Search for the cell housing the specified text and yield its (X, Y) center coordinate. 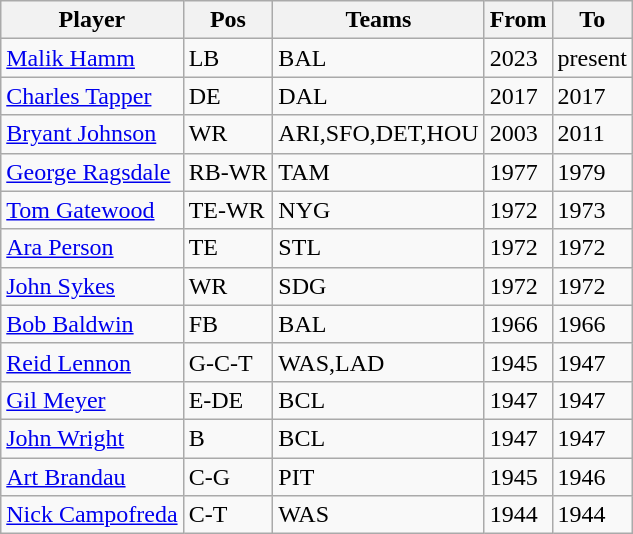
2023 (518, 58)
Gil Meyer (92, 400)
TAM (378, 172)
Tom Gatewood (92, 210)
LB (228, 58)
Bryant Johnson (92, 134)
1946 (592, 477)
1977 (518, 172)
George Ragsdale (92, 172)
2003 (518, 134)
NYG (378, 210)
FB (228, 324)
Reid Lennon (92, 362)
C-T (228, 515)
TE-WR (228, 210)
Pos (228, 20)
Player (92, 20)
DAL (378, 96)
From (518, 20)
Charles Tapper (92, 96)
Nick Campofreda (92, 515)
2011 (592, 134)
B (228, 438)
To (592, 20)
Teams (378, 20)
WAS,LAD (378, 362)
Ara Person (92, 248)
WAS (378, 515)
1973 (592, 210)
RB-WR (228, 172)
John Sykes (92, 286)
Malik Hamm (92, 58)
TE (228, 248)
DE (228, 96)
Bob Baldwin (92, 324)
ARI,SFO,DET,HOU (378, 134)
PIT (378, 477)
G-C-T (228, 362)
STL (378, 248)
John Wright (92, 438)
Art Brandau (92, 477)
E-DE (228, 400)
1979 (592, 172)
C-G (228, 477)
present (592, 58)
SDG (378, 286)
